Provide the (X, Y) coordinate of the cell's center where the given text is located.  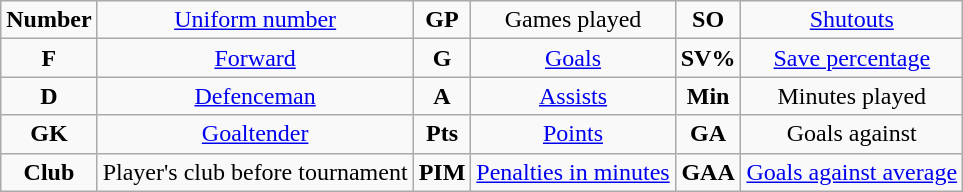
Goals against average (852, 172)
Games played (573, 20)
Player's club before tournament (255, 172)
Goals against (852, 134)
Defenceman (255, 96)
Club (49, 172)
PIM (442, 172)
Save percentage (852, 58)
GK (49, 134)
SO (708, 20)
Min (708, 96)
Number (49, 20)
Goals (573, 58)
GAA (708, 172)
Forward (255, 58)
F (49, 58)
Uniform number (255, 20)
Assists (573, 96)
Points (573, 134)
Penalties in minutes (573, 172)
A (442, 96)
Goaltender (255, 134)
GA (708, 134)
D (49, 96)
SV% (708, 58)
GP (442, 20)
Shutouts (852, 20)
G (442, 58)
Minutes played (852, 96)
Pts (442, 134)
